Find where the given text appears and provide that cell's center as (X, Y) coordinate. 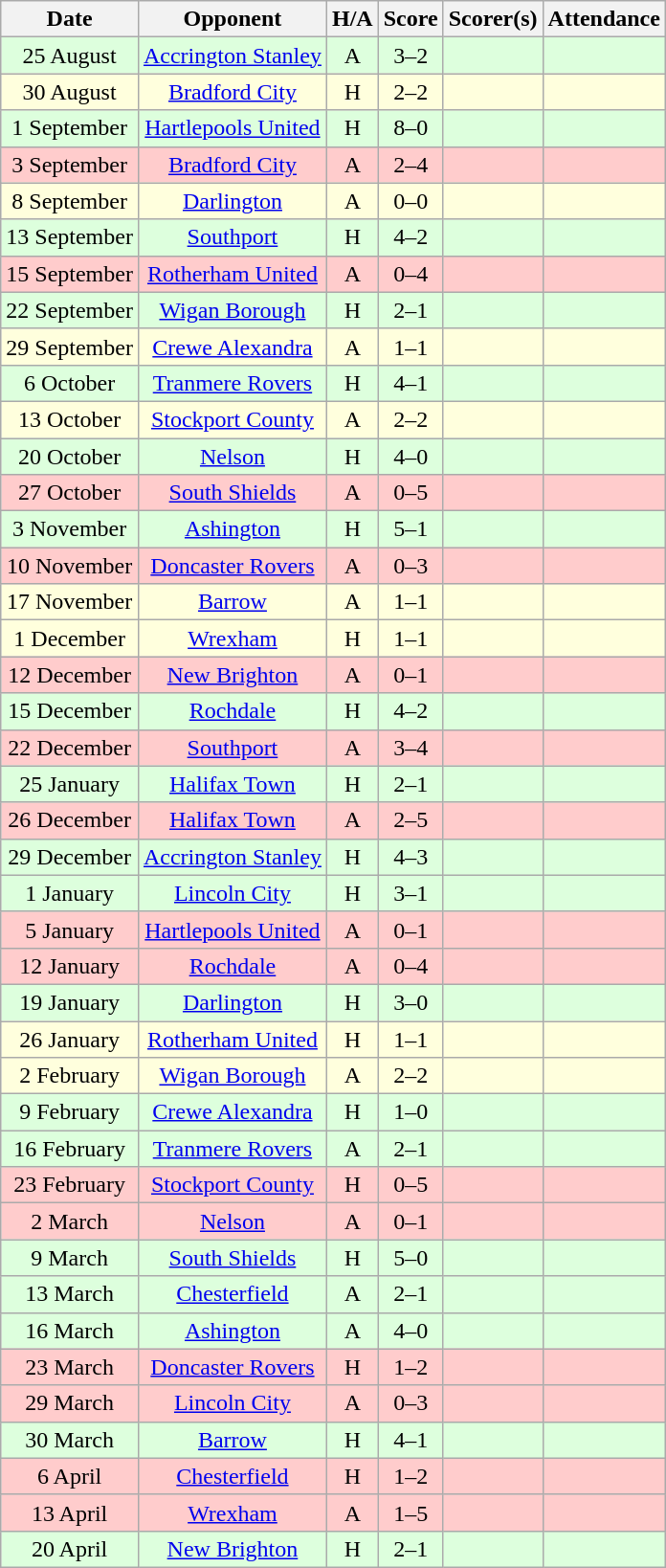
15 September (70, 274)
27 October (70, 493)
22 December (70, 748)
3–4 (411, 748)
3 September (70, 165)
13 April (70, 1512)
23 February (70, 1185)
29 September (70, 347)
8–0 (411, 128)
17 November (70, 602)
25 August (70, 56)
29 December (70, 857)
Date (70, 19)
13 October (70, 419)
25 January (70, 784)
3–2 (411, 56)
30 August (70, 92)
26 December (70, 820)
5–1 (411, 529)
22 September (70, 310)
5 January (70, 930)
6 April (70, 1476)
16 February (70, 1149)
1–0 (411, 1112)
30 March (70, 1440)
15 December (70, 711)
23 March (70, 1367)
Opponent (232, 19)
5–0 (411, 1258)
10 November (70, 566)
20 April (70, 1549)
13 March (70, 1294)
1 September (70, 128)
2 March (70, 1221)
8 September (70, 201)
Scorer(s) (493, 19)
12 December (70, 675)
1 December (70, 638)
29 March (70, 1403)
1–5 (411, 1512)
16 March (70, 1331)
3–0 (411, 1002)
6 October (70, 383)
20 October (70, 457)
3 November (70, 529)
4–3 (411, 857)
19 January (70, 1002)
9 February (70, 1112)
2–5 (411, 820)
13 September (70, 237)
2–4 (411, 165)
2 February (70, 1076)
12 January (70, 966)
9 March (70, 1258)
Score (411, 19)
1 January (70, 893)
H/A (352, 19)
0–0 (411, 201)
26 January (70, 1039)
Attendance (604, 19)
3–1 (411, 893)
